Search for the cell housing the specified text and yield its (x, y) center coordinate. 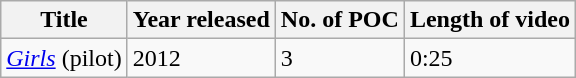
Year released (201, 20)
Girls (pilot) (64, 58)
Length of video (490, 20)
Title (64, 20)
No. of POC (340, 20)
0:25 (490, 58)
2012 (201, 58)
3 (340, 58)
